Scan for the cell matching the given text and deliver its [x, y] coordinate at center. 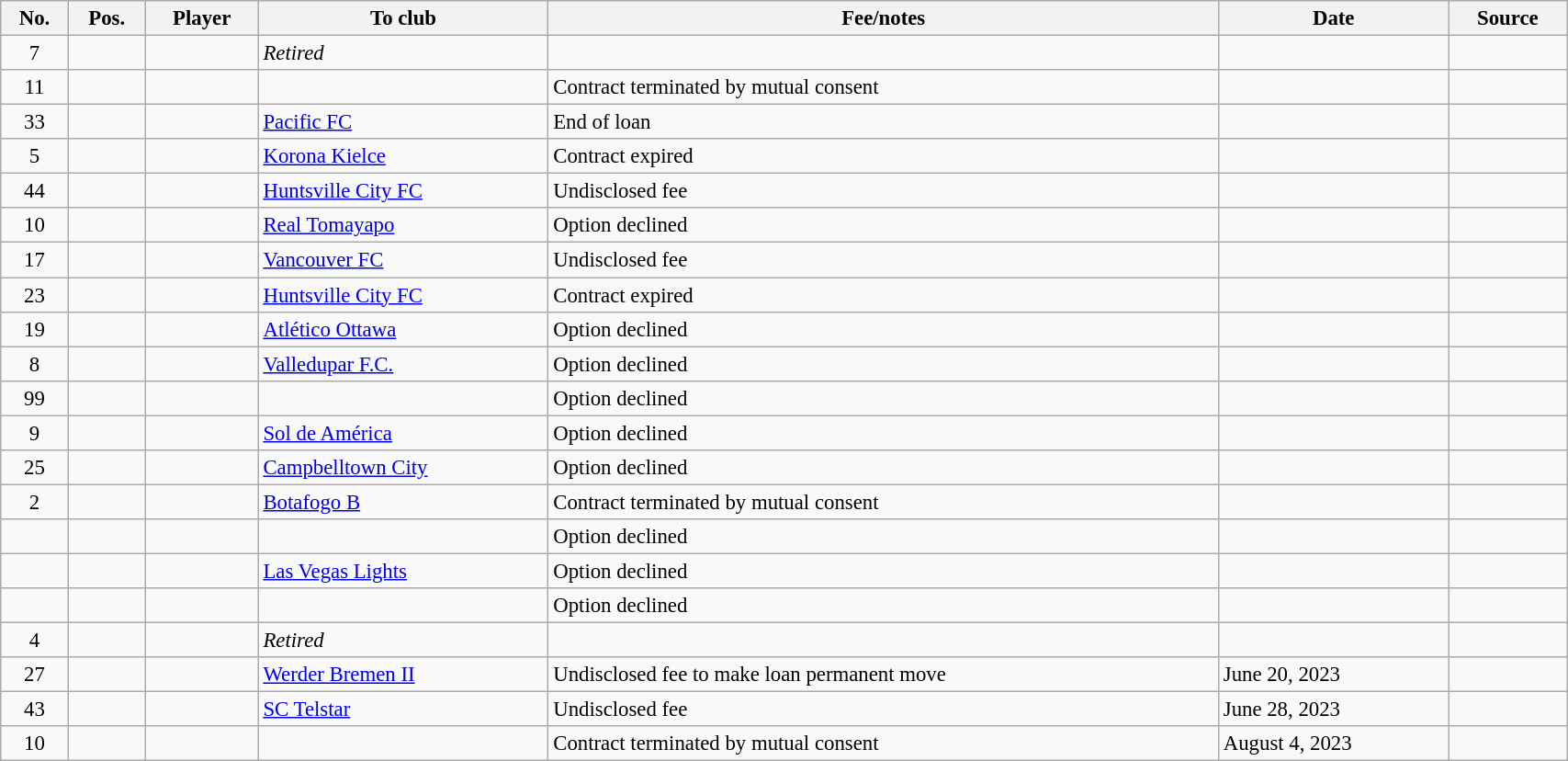
No. [35, 18]
27 [35, 675]
8 [35, 364]
43 [35, 710]
End of loan [884, 122]
5 [35, 156]
Pos. [107, 18]
August 4, 2023 [1333, 744]
7 [35, 53]
Undisclosed fee to make loan permanent move [884, 675]
June 28, 2023 [1333, 710]
Source [1508, 18]
19 [35, 329]
To club [403, 18]
Pacific FC [403, 122]
Campbelltown City [403, 468]
11 [35, 87]
25 [35, 468]
June 20, 2023 [1333, 675]
23 [35, 295]
9 [35, 433]
Vancouver FC [403, 260]
33 [35, 122]
Valledupar F.C. [403, 364]
Werder Bremen II [403, 675]
2 [35, 502]
Korona Kielce [403, 156]
99 [35, 398]
Fee/notes [884, 18]
Date [1333, 18]
Player [202, 18]
SC Telstar [403, 710]
Botafogo B [403, 502]
17 [35, 260]
44 [35, 191]
4 [35, 641]
Atlético Ottawa [403, 329]
Real Tomayapo [403, 225]
Las Vegas Lights [403, 571]
Sol de América [403, 433]
